Identify which cell holds the provided text, then report its (X, Y) central coordinate. 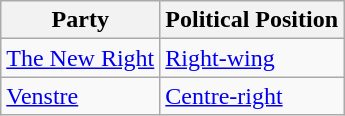
Right-wing (252, 58)
Centre-right (252, 96)
Political Position (252, 20)
Venstre (80, 96)
Party (80, 20)
The New Right (80, 58)
